Determine the (X, Y) coordinate at the center of the cell enclosing the given text.  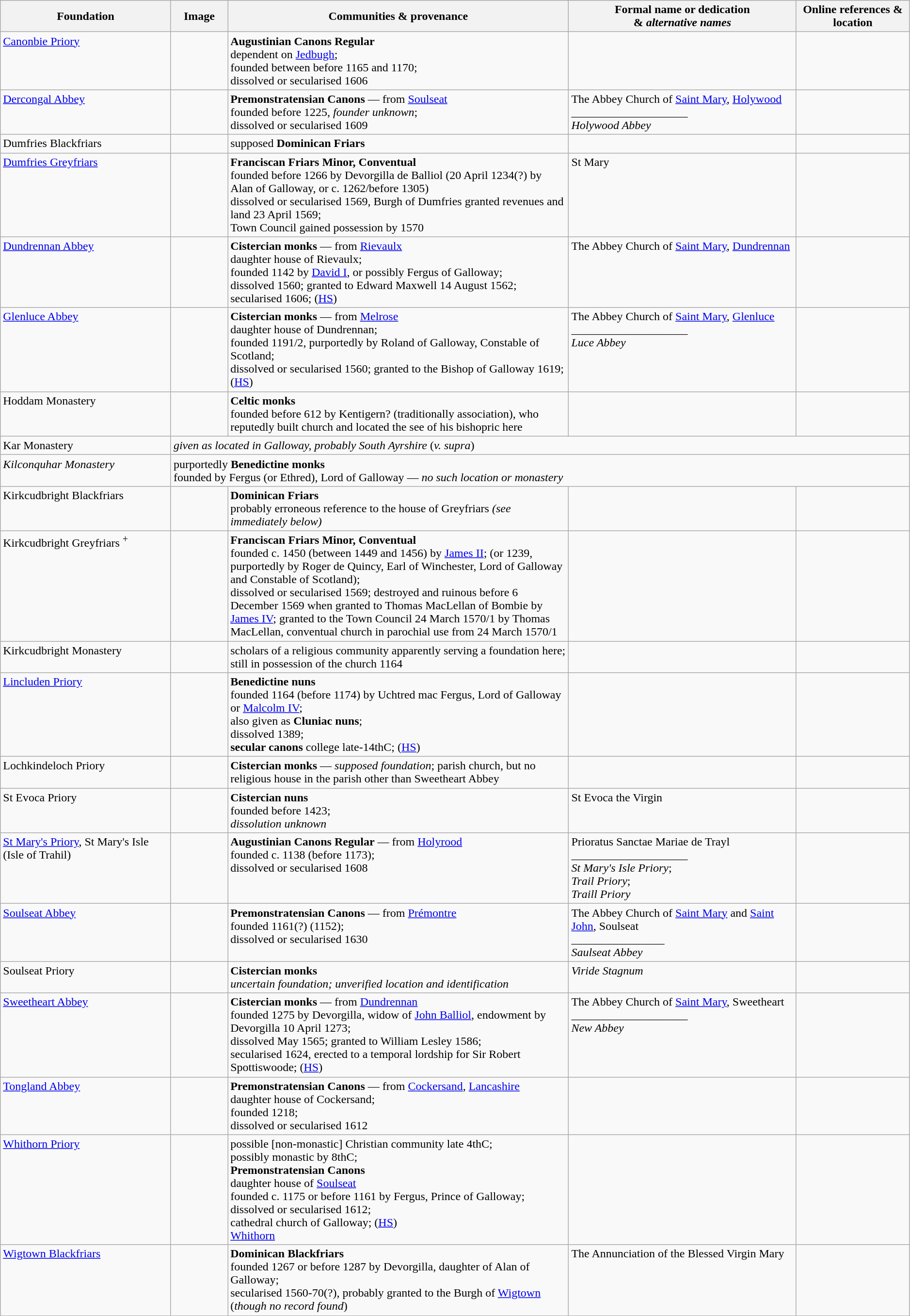
St Evoca Priory (86, 811)
Foundation (86, 16)
Dominican Friarsprobably erroneous reference to the house of Greyfriars (see immediately below) (399, 508)
purportedly Benedictine monksfounded by Fergus (or Ethred), Lord of Galloway — no such location or monastery (540, 471)
Celtic monksfounded before 612 by Kentigern? (traditionally association), who reputedly built church and located the see of his bishopric here (399, 414)
Cistercian monks — supposed foundation; parish church, but no religious house in the parish other than Sweetheart Abbey (399, 772)
Cistercian monksuncertain foundation; unverified location and identification (399, 977)
Hoddam Monastery (86, 414)
The Abbey Church of Saint Mary, Glenluce____________________Luce Abbey (683, 349)
Kirkcudbright Greyfriars + (86, 586)
St Evoca the Virgin (683, 811)
Viride Stagnum (683, 977)
The Abbey Church of Saint Mary, Dundrennan (683, 272)
Dumfries Greyfriars (86, 195)
Communities & provenance (399, 16)
Cistercian nunsfounded before 1423;dissolution unknown (399, 811)
Kar Monastery (86, 445)
Premonstratensian Canons — from Cockersand, Lancashiredaughter house of Cockersand;founded 1218;dissolved or secularised 1612 (399, 1106)
Kirkcudbright Blackfriars (86, 508)
Tongland Abbey (86, 1106)
given as located in Galloway, probably South Ayrshire (v. supra) (540, 445)
Dercongal Abbey (86, 112)
Whithorn Priory (86, 1189)
St Mary's Priory, St Mary's Isle (Isle of Trahil) (86, 868)
The Abbey Church of Saint Mary and Saint John, Soulseat________________Saulseat Abbey (683, 932)
Kilconquhar Monastery (86, 471)
Sweetheart Abbey (86, 1035)
The Abbey Church of Saint Mary, Holywood____________________Holywood Abbey (683, 112)
The Abbey Church of Saint Mary, Sweetheart____________________New Abbey (683, 1035)
Lochkindeloch Priory (86, 772)
Premonstratensian Canons — from Soulseatfounded before 1225, founder unknown;dissolved or secularised 1609 (399, 112)
Image (199, 16)
Premonstratensian Canons — from Prémontrefounded 1161(?) (1152);dissolved or secularised 1630 (399, 932)
Dumfries Blackfriars (86, 144)
Augustinian Canons Regulardependent on Jedbugh;founded between before 1165 and 1170;dissolved or secularised 1606 (399, 61)
Augustinian Canons Regular — from Holyroodfounded c. 1138 (before 1173);dissolved or secularised 1608 (399, 868)
Dundrennan Abbey (86, 272)
Kirkcudbright Monastery (86, 657)
Online references & location (853, 16)
Prioratus Sanctae Mariae de Trayl____________________St Mary's Isle Priory;Trail Priory;Traill Priory (683, 868)
Wigtown Blackfriars (86, 1280)
Canonbie Priory (86, 61)
Glenluce Abbey (86, 349)
Formal name or dedication & alternative names (683, 16)
Lincluden Priory (86, 715)
The Annunciation of the Blessed Virgin Mary (683, 1280)
scholars of a religious community apparently serving a foundation here;still in possession of the church 1164 (399, 657)
Soulseat Abbey (86, 932)
supposed Dominican Friars (399, 144)
Soulseat Priory (86, 977)
St Mary (683, 195)
